Extract the (x, y) coordinate from the center of the cell holding the provided text.  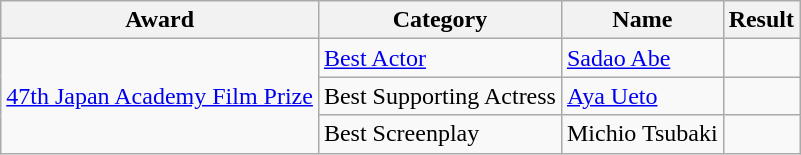
Best Screenplay (440, 134)
Aya Ueto (642, 96)
Category (440, 20)
Best Supporting Actress (440, 96)
Best Actor (440, 58)
47th Japan Academy Film Prize (160, 96)
Sadao Abe (642, 58)
Result (761, 20)
Michio Tsubaki (642, 134)
Award (160, 20)
Name (642, 20)
